For the text-containing cell, return its midpoint in (X, Y) coordinate format. 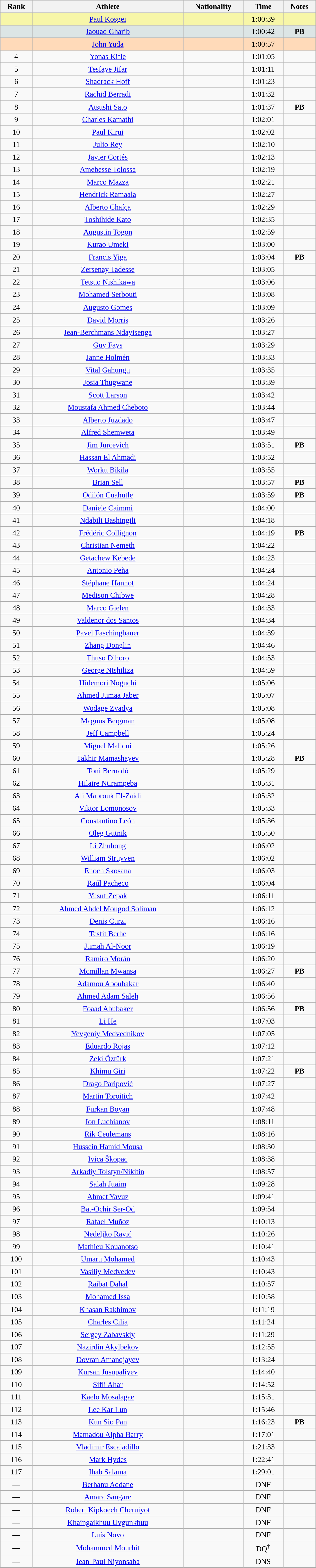
Mathieu Kouanotso (108, 1247)
Augusto Gomes (108, 307)
1:04:39 (263, 633)
1:13:24 (263, 1359)
1:14:52 (263, 1384)
1:04:00 (263, 508)
17 (16, 220)
53 (16, 670)
75 (16, 946)
58 (16, 733)
Getachew Kebede (108, 558)
Foaad Abubaker (108, 1009)
Janne Holmén (108, 358)
Oleg Gutnik (108, 833)
113 (16, 1422)
1:03:39 (263, 383)
1:21:33 (263, 1447)
1:03:52 (263, 457)
Ahmet Yavuz (108, 1196)
1:02:13 (263, 157)
111 (16, 1397)
Paul Kosgei (108, 19)
Brian Sell (108, 483)
1:03:06 (263, 282)
David Morris (108, 320)
1:04:28 (263, 595)
Guy Fays (108, 345)
Dovran Amandjayev (108, 1359)
43 (16, 545)
Ndabili Bashingili (108, 520)
1:09:28 (263, 1184)
Christian Nemeth (108, 545)
1:03:08 (263, 295)
William Struyven (108, 858)
Furkan Boyan (108, 1109)
97 (16, 1222)
86 (16, 1084)
Viktor Lomonosov (108, 808)
105 (16, 1322)
18 (16, 232)
62 (16, 783)
63 (16, 796)
Zersenay Tadesse (108, 270)
1:04:34 (263, 620)
Berhanu Addane (108, 1485)
Rafael Muñoz (108, 1222)
1:06:19 (263, 946)
80 (16, 1009)
8 (16, 107)
69 (16, 871)
1:07:22 (263, 1071)
1:03:42 (263, 395)
Nationality (213, 7)
1:04:59 (263, 670)
116 (16, 1460)
Augustin Togon (108, 232)
Notes (300, 7)
1:05:24 (263, 733)
Yusuf Zepak (108, 896)
1:07:48 (263, 1109)
37 (16, 470)
Ali Mabrouk El-Zaidi (108, 796)
Odilón Cuahutle (108, 495)
78 (16, 984)
33 (16, 420)
1:17:01 (263, 1435)
12 (16, 157)
44 (16, 558)
1:01:23 (263, 82)
Kursan Jusupaliyev (108, 1372)
1:02:19 (263, 170)
1:22:41 (263, 1460)
1:07:21 (263, 1059)
Salah Juaim (108, 1184)
Josia Thugwane (108, 383)
Marco Mazza (108, 182)
31 (16, 395)
87 (16, 1097)
1:01:32 (263, 94)
89 (16, 1122)
81 (16, 1021)
30 (16, 383)
1:14:40 (263, 1372)
1:00:39 (263, 19)
Jim Jurcevich (108, 445)
1:04:19 (263, 533)
Adamou Aboubakar (108, 984)
Kaelo Mosalagae (108, 1397)
25 (16, 320)
19 (16, 245)
Bat-Ochir Ser-Od (108, 1209)
32 (16, 407)
Zhang Donglin (108, 645)
Miguel Mallqui (108, 746)
1:06:04 (263, 883)
Denis Curzi (108, 921)
1:04:33 (263, 608)
Hilaire Ntirampeba (108, 783)
94 (16, 1184)
1:03:44 (263, 407)
Luís Novo (108, 1535)
1:07:27 (263, 1084)
Charles Cilia (108, 1322)
72 (16, 909)
1:12:55 (263, 1347)
51 (16, 645)
24 (16, 307)
Hidemori Noguchi (108, 683)
Umaru Mohamed (108, 1259)
Magnus Bergman (108, 721)
15 (16, 195)
114 (16, 1435)
103 (16, 1297)
1:10:58 (263, 1297)
1:05:28 (263, 758)
Constantino León (108, 821)
46 (16, 583)
1:05:26 (263, 746)
1:08:11 (263, 1122)
28 (16, 358)
1:09:54 (263, 1209)
39 (16, 495)
1:05:06 (263, 683)
7 (16, 94)
48 (16, 608)
104 (16, 1309)
Robert Kipkoech Cheruiyot (108, 1510)
1:00:42 (263, 32)
John Yuda (108, 44)
1:10:26 (263, 1234)
20 (16, 257)
Alfred Shemweta (108, 432)
1:10:13 (263, 1222)
38 (16, 483)
70 (16, 883)
107 (16, 1347)
1:03:35 (263, 370)
1:05:50 (263, 833)
Frédéric Collignon (108, 533)
1:01:05 (263, 57)
Alberto Juzdado (108, 420)
6 (16, 82)
49 (16, 620)
1:11:24 (263, 1322)
Vladimir Escajadillo (108, 1447)
13 (16, 170)
66 (16, 833)
1:02:29 (263, 207)
1:11:29 (263, 1334)
60 (16, 758)
21 (16, 270)
71 (16, 896)
1:02:21 (263, 182)
102 (16, 1284)
1:04:22 (263, 545)
Tesfaye Jifar (108, 69)
Worku Bikila (108, 470)
1:08:30 (263, 1147)
1:03:55 (263, 470)
1:02:02 (263, 132)
Moustafa Ahmed Cheboto (108, 407)
Li Zhuhong (108, 846)
108 (16, 1359)
1:01:37 (263, 107)
16 (16, 207)
1:01:11 (263, 69)
Hussein Hamid Mousa (108, 1147)
Ahmed Adam Saleh (108, 996)
Mark Hydes (108, 1460)
Drago Paripović (108, 1084)
Mohamed Serbouti (108, 295)
Toshihide Kato (108, 220)
Hassan El Ahmadi (108, 457)
Mohammed Mourhit (108, 1548)
Kurao Umeki (108, 245)
1:03:51 (263, 445)
1:03:29 (263, 345)
Ihab Salama (108, 1472)
Atsushi Sato (108, 107)
77 (16, 971)
Francis Yiga (108, 257)
Jean-Berchmans Ndayisenga (108, 332)
88 (16, 1109)
115 (16, 1447)
1:03:27 (263, 332)
1:07:05 (263, 1034)
Eduardo Rojas (108, 1046)
1:03:05 (263, 270)
1:07:12 (263, 1046)
Medison Chibwe (108, 595)
95 (16, 1196)
1:16:23 (263, 1422)
Tetsuo Nishikawa (108, 282)
Hendrick Ramaala (108, 195)
Nazirdin Akylbekov (108, 1347)
1:03:33 (263, 358)
1:03:04 (263, 257)
40 (16, 508)
George Ntshiliza (108, 670)
101 (16, 1272)
35 (16, 445)
Stéphane Hannot (108, 583)
9 (16, 119)
1:09:41 (263, 1196)
1:04:53 (263, 658)
1:29:01 (263, 1472)
85 (16, 1071)
76 (16, 959)
47 (16, 595)
112 (16, 1409)
1:05:07 (263, 696)
67 (16, 846)
Vital Gahungu (108, 370)
82 (16, 1034)
36 (16, 457)
DNS (263, 1561)
1:06:27 (263, 971)
Alberto Chaíça (108, 207)
Wodage Zvadya (108, 708)
1:07:03 (263, 1021)
1:05:31 (263, 783)
55 (16, 696)
Charles Kamathi (108, 119)
1:06:20 (263, 959)
1:15:46 (263, 1409)
29 (16, 370)
1:00:57 (263, 44)
59 (16, 746)
Mcmillan Mwansa (108, 971)
Ion Luchianov (108, 1122)
Sergey Zabavskiy (108, 1334)
1:05:29 (263, 771)
Khaingaikhuu Uvgunkhuu (108, 1522)
93 (16, 1172)
1:08:16 (263, 1134)
1:03:26 (263, 320)
Ivica Škopac (108, 1159)
Athlete (108, 7)
Javier Cortés (108, 157)
Tesfit Berhe (108, 934)
1:02:01 (263, 119)
1:11:19 (263, 1309)
100 (16, 1259)
Arkadiy Tolstyn/Nikitin (108, 1172)
Pavel Faschingbauer (108, 633)
1:10:41 (263, 1247)
1:02:27 (263, 195)
Thuso Dihoro (108, 658)
DQ† (263, 1548)
Toni Bernadó (108, 771)
Takhir Mamashayev (108, 758)
1:03:47 (263, 420)
1:05:32 (263, 796)
Li He (108, 1021)
Scott Larson (108, 395)
Mamadou Alpha Barry (108, 1435)
Antonio Peña (108, 570)
Ahmed Abdel Mougod Soliman (108, 909)
1:06:03 (263, 871)
1:03:49 (263, 432)
Martin Toroitich (108, 1097)
23 (16, 295)
10 (16, 132)
Shadrack Hoff (108, 82)
1:02:35 (263, 220)
Rachid Berradi (108, 94)
1:05:33 (263, 808)
1:06:12 (263, 909)
56 (16, 708)
Jean-Paul Niyonsaba (108, 1561)
99 (16, 1247)
1:02:10 (263, 144)
Paul Kirui (108, 132)
Raúl Pacheco (108, 883)
1:10:57 (263, 1284)
Yonas Kifle (108, 57)
74 (16, 934)
52 (16, 658)
Daniele Caimmi (108, 508)
Jumah Al-Noor (108, 946)
Rank (16, 7)
Valdenor dos Santos (108, 620)
109 (16, 1372)
1:05:36 (263, 821)
110 (16, 1384)
Nedeljko Ravić (108, 1234)
1:04:18 (263, 520)
Amara Sangare (108, 1497)
73 (16, 921)
50 (16, 633)
Zeki Öztürk (108, 1059)
27 (16, 345)
83 (16, 1046)
1:08:38 (263, 1159)
65 (16, 821)
Lee Kar Lun (108, 1409)
1:03:57 (263, 483)
96 (16, 1209)
68 (16, 858)
1:03:09 (263, 307)
Mohamed Issa (108, 1297)
5 (16, 69)
42 (16, 533)
34 (16, 432)
Yevgeniy Medvednikov (108, 1034)
Ahmed Jumaa Jaber (108, 696)
98 (16, 1234)
22 (16, 282)
Jeff Campbell (108, 733)
1:07:42 (263, 1097)
Khasan Rakhimov (108, 1309)
1:04:46 (263, 645)
Marco Gielen (108, 608)
61 (16, 771)
1:06:11 (263, 896)
Rik Ceulemans (108, 1134)
Amebesse Tolossa (108, 170)
26 (16, 332)
Enoch Skosana (108, 871)
41 (16, 520)
Ramiro Morán (108, 959)
54 (16, 683)
92 (16, 1159)
Julio Rey (108, 144)
14 (16, 182)
Sifli Ahar (108, 1384)
91 (16, 1147)
1:03:00 (263, 245)
45 (16, 570)
Vasiliy Medvedev (108, 1272)
90 (16, 1134)
84 (16, 1059)
1:06:40 (263, 984)
1:08:57 (263, 1172)
Time (263, 7)
1:15:31 (263, 1397)
106 (16, 1334)
79 (16, 996)
4 (16, 57)
57 (16, 721)
64 (16, 808)
1:04:23 (263, 558)
117 (16, 1472)
1:03:59 (263, 495)
Kun Sio Pan (108, 1422)
Raibat Dahal (108, 1284)
Jaouad Gharib (108, 32)
11 (16, 144)
1:02:59 (263, 232)
Khimu Giri (108, 1071)
